Determine the (x, y) coordinate at the center of the cell enclosing the given text.  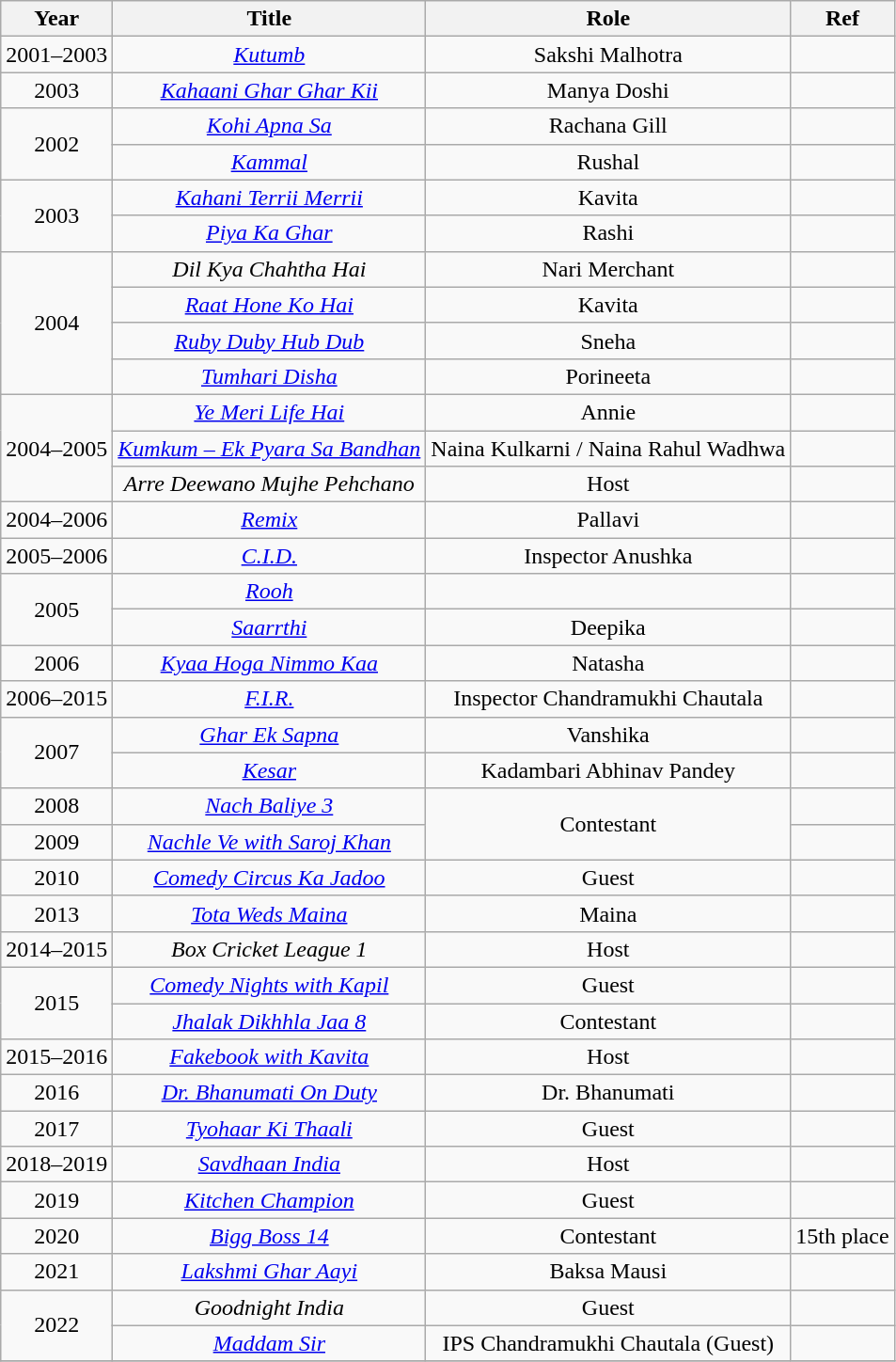
Box Cricket League 1 (269, 949)
2015 (56, 1003)
F.I.R. (269, 699)
Goodnight India (269, 1307)
Fakebook with Kavita (269, 1057)
Porineeta (608, 376)
Rachana Gill (608, 126)
Annie (608, 412)
Ye Meri Life Hai (269, 412)
Ref (842, 19)
2010 (56, 878)
2013 (56, 913)
2021 (56, 1272)
Sneha (608, 340)
2008 (56, 806)
Title (269, 19)
Ruby Duby Hub Dub (269, 340)
Natasha (608, 663)
Nach Baliye 3 (269, 806)
Comedy Circus Ka Jadoo (269, 878)
Pallavi (608, 520)
Dr. Bhanumati (608, 1093)
2015–2016 (56, 1057)
Deepika (608, 627)
2004–2006 (56, 520)
Tumhari Disha (269, 376)
2006 (56, 663)
Kesar (269, 770)
Tyohaar Ki Thaali (269, 1129)
C.I.D. (269, 556)
2018–2019 (56, 1164)
Arre Deewano Mujhe Pehchano (269, 484)
2007 (56, 752)
Inspector Chandramukhi Chautala (608, 699)
Baksa Mausi (608, 1272)
Kohi Apna Sa (269, 126)
2001–2003 (56, 55)
2017 (56, 1129)
2020 (56, 1236)
2004–2005 (56, 448)
2022 (56, 1325)
Rushal (608, 162)
Rooh (269, 592)
Kumkum – Ek Pyara Sa Bandhan (269, 449)
Kahani Terrii Merrii (269, 198)
Manya Doshi (608, 90)
2006–2015 (56, 699)
2002 (56, 144)
Jhalak Dikhhla Jaa 8 (269, 1021)
Inspector Anushka (608, 556)
Maddam Sir (269, 1343)
Ghar Ek Sapna (269, 735)
2009 (56, 842)
Piya Ka Ghar (269, 233)
Saarrthi (269, 627)
2019 (56, 1200)
Dil Kya Chahtha Hai (269, 269)
Savdhaan India (269, 1164)
Naina Kulkarni / Naina Rahul Wadhwa (608, 449)
Maina (608, 913)
Nachle Ve with Saroj Khan (269, 842)
Tota Weds Maina (269, 913)
2016 (56, 1093)
2004 (56, 323)
Comedy Nights with Kapil (269, 985)
15th place (842, 1236)
Year (56, 19)
Sakshi Malhotra (608, 55)
Dr. Bhanumati On Duty (269, 1093)
Vanshika (608, 735)
2005–2006 (56, 556)
Rashi (608, 233)
Kutumb (269, 55)
Remix (269, 520)
Kyaa Hoga Nimmo Kaa (269, 663)
Nari Merchant (608, 269)
2014–2015 (56, 949)
Kammal (269, 162)
Role (608, 19)
Kahaani Ghar Ghar Kii (269, 90)
Raat Hone Ko Hai (269, 305)
Bigg Boss 14 (269, 1236)
Kitchen Champion (269, 1200)
Kadambari Abhinav Pandey (608, 770)
2005 (56, 610)
IPS Chandramukhi Chautala (Guest) (608, 1343)
Lakshmi Ghar Aayi (269, 1272)
